Detect which cell encompasses the target text, then output its (X, Y) center coordinate. 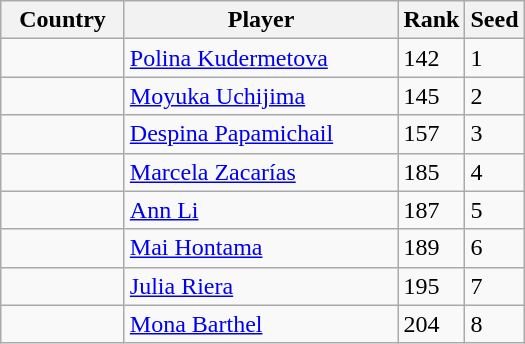
2 (494, 96)
189 (432, 248)
4 (494, 172)
Moyuka Uchijima (261, 96)
1 (494, 58)
6 (494, 248)
Mai Hontama (261, 248)
Rank (432, 20)
185 (432, 172)
Polina Kudermetova (261, 58)
187 (432, 210)
204 (432, 324)
142 (432, 58)
Seed (494, 20)
7 (494, 286)
Despina Papamichail (261, 134)
Player (261, 20)
195 (432, 286)
Country (63, 20)
145 (432, 96)
3 (494, 134)
157 (432, 134)
Marcela Zacarías (261, 172)
Mona Barthel (261, 324)
5 (494, 210)
Ann Li (261, 210)
8 (494, 324)
Julia Riera (261, 286)
